Locate the cell with the specified text and output its [x, y] center coordinate. 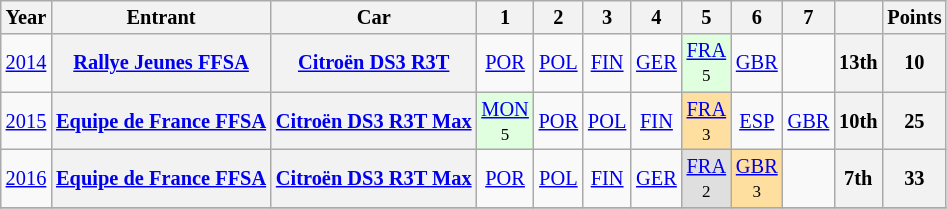
GBR3 [757, 178]
13th [858, 63]
1 [504, 17]
Entrant [161, 17]
4 [656, 17]
Points [914, 17]
2015 [26, 121]
7th [858, 178]
2016 [26, 178]
33 [914, 178]
Car [374, 17]
10 [914, 63]
25 [914, 121]
2014 [26, 63]
MON5 [504, 121]
ESP [757, 121]
FRA2 [706, 178]
6 [757, 17]
2 [558, 17]
5 [706, 17]
FRA3 [706, 121]
Citroën DS3 R3T [374, 63]
Year [26, 17]
FRA5 [706, 63]
3 [607, 17]
7 [809, 17]
10th [858, 121]
Rallye Jeunes FFSA [161, 63]
